Search for the cell housing the specified text and yield its [x, y] center coordinate. 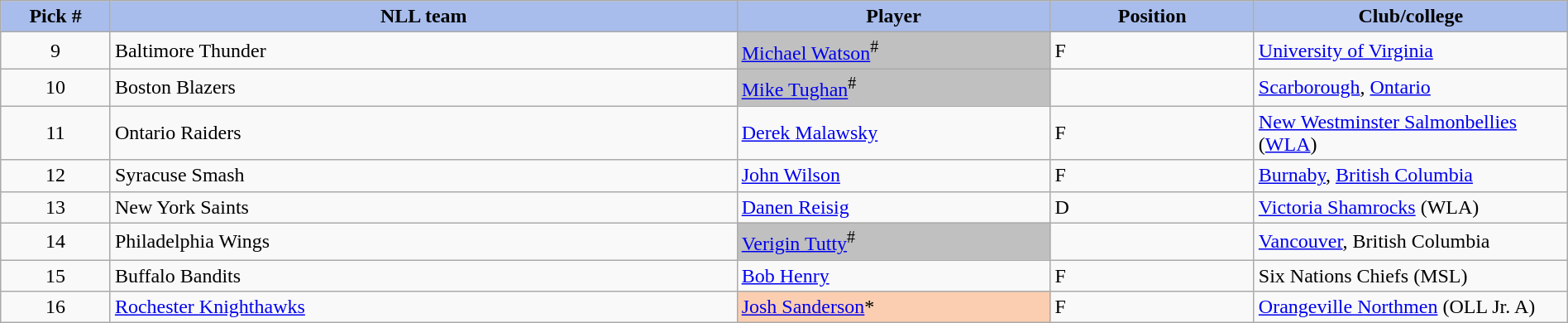
Burnaby, British Columbia [1411, 176]
Josh Sanderson* [893, 307]
University of Virginia [1411, 51]
Six Nations Chiefs (MSL) [1411, 276]
Vancouver, British Columbia [1411, 242]
Ontario Raiders [423, 133]
12 [56, 176]
10 [56, 88]
Michael Watson# [893, 51]
Pick # [56, 17]
Verigin Tutty# [893, 242]
Buffalo Bandits [423, 276]
15 [56, 276]
New York Saints [423, 207]
11 [56, 133]
Orangeville Northmen (OLL Jr. A) [1411, 307]
Club/college [1411, 17]
John Wilson [893, 176]
Bob Henry [893, 276]
Scarborough, Ontario [1411, 88]
NLL team [423, 17]
Rochester Knighthawks [423, 307]
New Westminster Salmonbellies (WLA) [1411, 133]
16 [56, 307]
Victoria Shamrocks (WLA) [1411, 207]
13 [56, 207]
Mike Tughan# [893, 88]
9 [56, 51]
14 [56, 242]
Derek Malawsky [893, 133]
Boston Blazers [423, 88]
Syracuse Smash [423, 176]
D [1152, 207]
Position [1152, 17]
Danen Reisig [893, 207]
Player [893, 17]
Baltimore Thunder [423, 51]
Philadelphia Wings [423, 242]
